Detect which cell encompasses the target text, then output its [x, y] center coordinate. 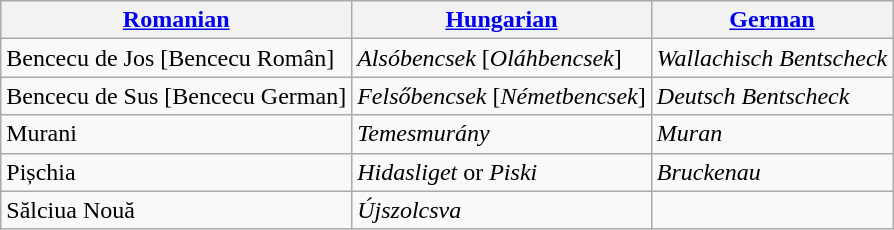
Murani [176, 134]
Hidasliget or Piski [502, 172]
Deutsch Bentscheck [772, 96]
Újszolcsva [502, 210]
Hungarian [502, 20]
Bruckenau [772, 172]
Bencecu de Sus [Bencecu German] [176, 96]
Pișchia [176, 172]
Bencecu de Jos [Bencecu Român] [176, 58]
German [772, 20]
Wallachisch Bentscheck [772, 58]
Sălciua Nouă [176, 210]
Alsóbencsek [Oláhbencsek] [502, 58]
Romanian [176, 20]
Felsőbencsek [Németbencsek] [502, 96]
Muran [772, 134]
Temesmurány [502, 134]
